Identify which cell holds the provided text, then report its (x, y) central coordinate. 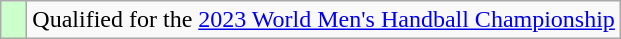
Qualified for the 2023 World Men's Handball Championship (324, 20)
